Output the (X, Y) coordinate of the center of the cell containing the given text.  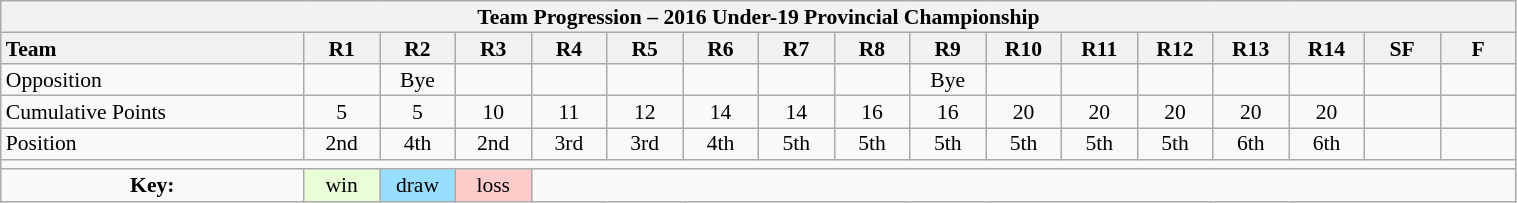
R1 (342, 49)
loss (493, 186)
11 (569, 112)
R5 (645, 49)
12 (645, 112)
R8 (872, 49)
R12 (1175, 49)
Opposition (152, 81)
draw (418, 186)
R9 (948, 49)
Position (152, 144)
R14 (1327, 49)
R7 (796, 49)
Key: (152, 186)
Cumulative Points (152, 112)
R10 (1024, 49)
R3 (493, 49)
10 (493, 112)
R4 (569, 49)
R2 (418, 49)
SF (1402, 49)
Team Progression – 2016 Under-19 Provincial Championship (758, 17)
R11 (1099, 49)
win (342, 186)
R13 (1251, 49)
F (1478, 49)
Team (152, 49)
R6 (721, 49)
